Determine the [X, Y] coordinate at the center of the cell enclosing the given text.  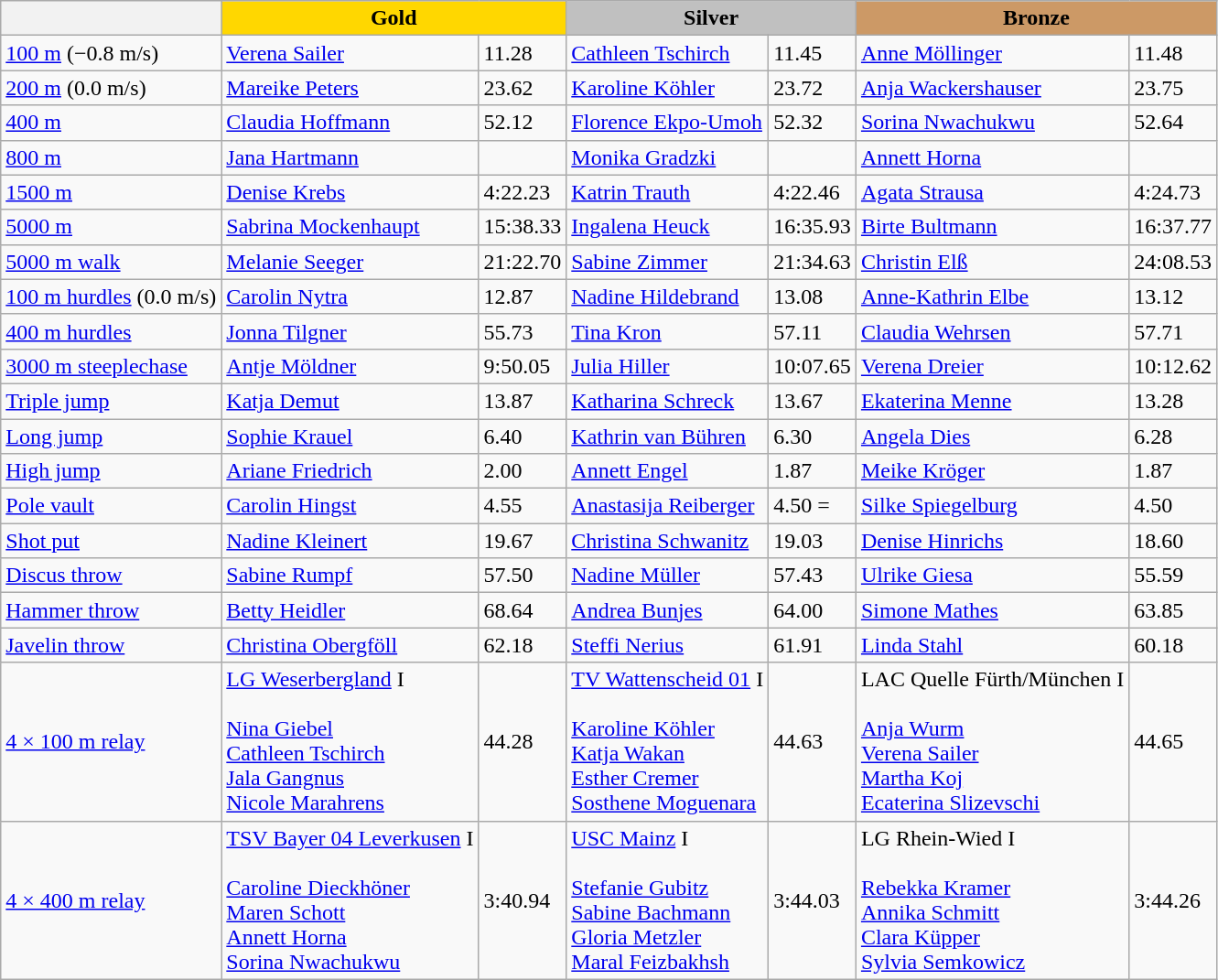
6.40 [523, 436]
6.28 [1173, 436]
4:24.73 [1173, 192]
23.75 [1173, 88]
Bronze [1036, 18]
Anja Wackershauser [992, 88]
Andrea Bunjes [668, 610]
62.18 [523, 645]
Long jump [112, 436]
Carolin Nytra [350, 296]
52.32 [813, 123]
57.11 [813, 331]
3:44.03 [813, 900]
57.43 [813, 576]
5000 m walk [112, 262]
57.50 [523, 576]
Julia Hiller [668, 366]
Carolin Hingst [350, 506]
Denise Krebs [350, 192]
TV Wattenscheid 01 I Karoline Köhler Katja Wakan Esther Cremer Sosthene Moguenara [668, 741]
16:37.77 [1173, 227]
Jana Hartmann [350, 157]
Gold [393, 18]
15:38.33 [523, 227]
24:08.53 [1173, 262]
Karoline Köhler [668, 88]
Sophie Krauel [350, 436]
100 m hurdles (0.0 m/s) [112, 296]
10:12.62 [1173, 366]
6.30 [813, 436]
LG Rhein-Wied I Rebekka Kramer Annika Schmitt Clara Küpper Sylvia Semkowicz [992, 900]
Silver [712, 18]
3000 m steeplechase [112, 366]
Sabine Zimmer [668, 262]
4.55 [523, 506]
Ariane Friedrich [350, 471]
Nadine Kleinert [350, 541]
13.12 [1173, 296]
Claudia Wehrsen [992, 331]
Linda Stahl [992, 645]
Claudia Hoffmann [350, 123]
23.72 [813, 88]
Triple jump [112, 401]
Nadine Müller [668, 576]
1500 m [112, 192]
60.18 [1173, 645]
Mareike Peters [350, 88]
Birte Bultmann [992, 227]
5000 m [112, 227]
44.63 [813, 741]
18.60 [1173, 541]
12.87 [523, 296]
Silke Spiegelburg [992, 506]
44.65 [1173, 741]
Christina Schwanitz [668, 541]
Ulrike Giesa [992, 576]
68.64 [523, 610]
Javelin throw [112, 645]
Anne-Kathrin Elbe [992, 296]
Monika Gradzki [668, 157]
Nadine Hildebrand [668, 296]
400 m [112, 123]
Angela Dies [992, 436]
4:22.46 [813, 192]
55.73 [523, 331]
Katja Demut [350, 401]
Anastasija Reiberger [668, 506]
3:40.94 [523, 900]
11.28 [523, 53]
Hammer throw [112, 610]
19.03 [813, 541]
Christina Obergföll [350, 645]
Betty Heidler [350, 610]
4.50 [1173, 506]
52.12 [523, 123]
Verena Dreier [992, 366]
Kathrin van Bühren [668, 436]
Katrin Trauth [668, 192]
800 m [112, 157]
Pole vault [112, 506]
Simone Mathes [992, 610]
63.85 [1173, 610]
Ingalena Heuck [668, 227]
19.67 [523, 541]
55.59 [1173, 576]
Verena Sailer [350, 53]
44.28 [523, 741]
21:22.70 [523, 262]
11.48 [1173, 53]
11.45 [813, 53]
Sabrina Mockenhaupt [350, 227]
LG Weserbergland I Nina Giebel Cathleen Tschirch Jala Gangnus Nicole Marahrens [350, 741]
Cathleen Tschirch [668, 53]
Meike Kröger [992, 471]
9:50.05 [523, 366]
Melanie Seeger [350, 262]
Sorina Nwachukwu [992, 123]
Florence Ekpo-Umoh [668, 123]
10:07.65 [813, 366]
3:44.26 [1173, 900]
61.91 [813, 645]
Steffi Nerius [668, 645]
2.00 [523, 471]
Katharina Schreck [668, 401]
USC Mainz I Stefanie Gubitz Sabine Bachmann Gloria Metzler Maral Feizbakhsh [668, 900]
Sabine Rumpf [350, 576]
200 m (0.0 m/s) [112, 88]
4 × 100 m relay [112, 741]
Annett Engel [668, 471]
13.28 [1173, 401]
4:22.23 [523, 192]
Antje Möldner [350, 366]
13.87 [523, 401]
LAC Quelle Fürth/München I Anja Wurm Verena Sailer Martha Koj Ecaterina Slizevschi [992, 741]
64.00 [813, 610]
100 m (−0.8 m/s) [112, 53]
21:34.63 [813, 262]
Agata Strausa [992, 192]
Anne Möllinger [992, 53]
TSV Bayer 04 Leverkusen I Caroline Dieckhöner Maren Schott Annett Horna Sorina Nwachukwu [350, 900]
Christin Elß [992, 262]
13.67 [813, 401]
4.50 = [813, 506]
High jump [112, 471]
57.71 [1173, 331]
16:35.93 [813, 227]
Denise Hinrichs [992, 541]
Ekaterina Menne [992, 401]
Annett Horna [992, 157]
Discus throw [112, 576]
52.64 [1173, 123]
Shot put [112, 541]
23.62 [523, 88]
13.08 [813, 296]
Jonna Tilgner [350, 331]
Tina Kron [668, 331]
4 × 400 m relay [112, 900]
400 m hurdles [112, 331]
